Output the (x, y) coordinate of the center of the cell containing the given text.  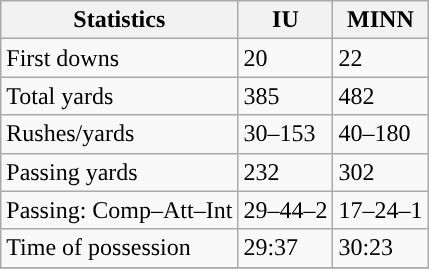
30:23 (380, 248)
Statistics (120, 20)
IU (286, 20)
30–153 (286, 134)
MINN (380, 20)
Total yards (120, 96)
29–44–2 (286, 210)
Passing yards (120, 172)
482 (380, 96)
302 (380, 172)
385 (286, 96)
232 (286, 172)
29:37 (286, 248)
17–24–1 (380, 210)
22 (380, 58)
40–180 (380, 134)
20 (286, 58)
Passing: Comp–Att–Int (120, 210)
Time of possession (120, 248)
First downs (120, 58)
Rushes/yards (120, 134)
